Pinpoint the cell where the given text exists, returning its (X, Y) midpoint coordinate. 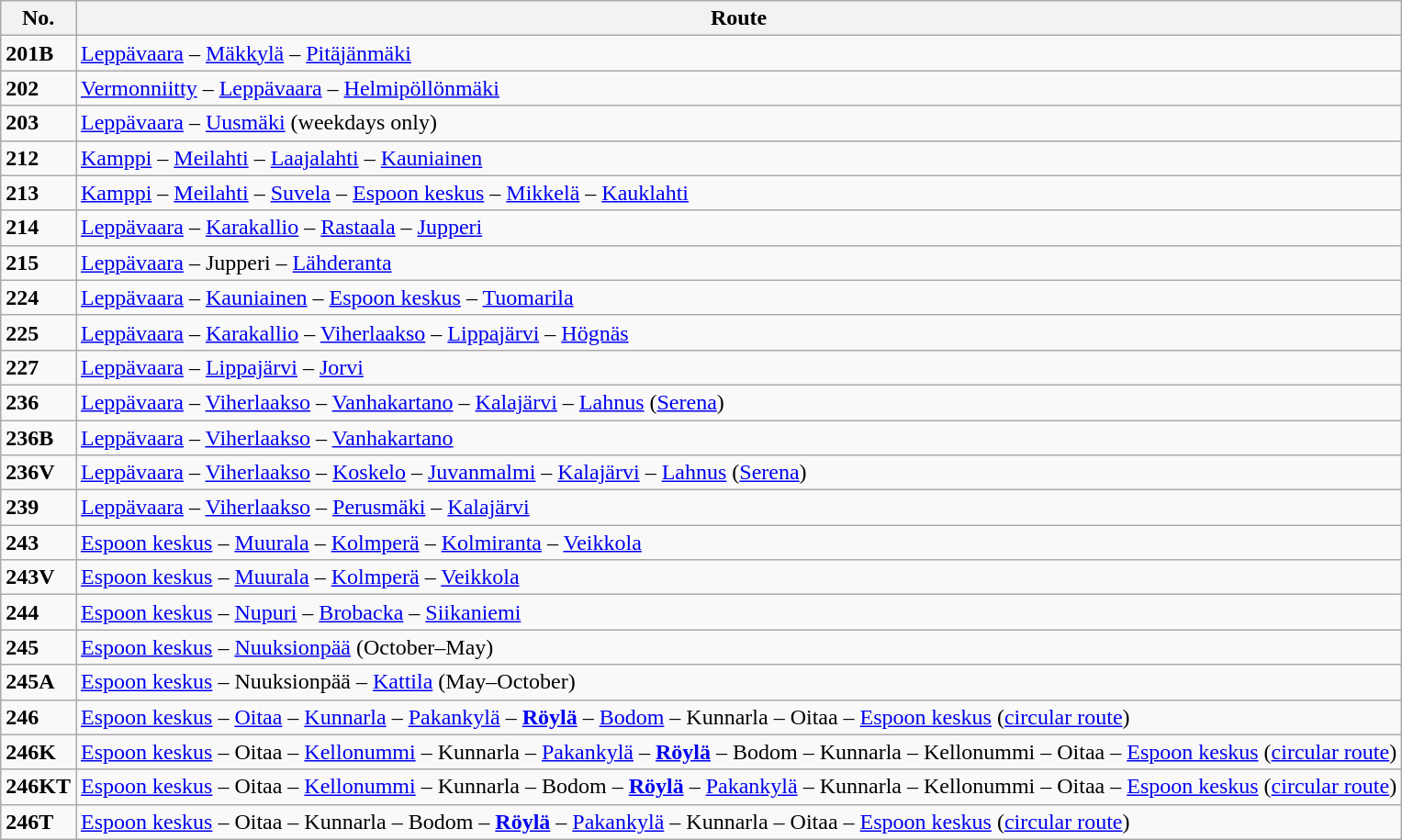
Espoon keskus – Muurala – Kolmperä – Kolmiranta – Veikkola (738, 543)
224 (39, 297)
Kamppi – Meilahti – Suvela – Espoon keskus – Mikkelä – Kauklahti (738, 193)
214 (39, 228)
No. (39, 18)
Espoon keskus – Nuuksionpää – Kattila (May–October) (738, 682)
202 (39, 88)
Route (738, 18)
236V (39, 473)
Espoon keskus – Nuuksionpää (October–May) (738, 647)
227 (39, 367)
Leppävaara – Karakallio – Viherlaakso – Lippajärvi – Högnäs (738, 332)
239 (39, 508)
Espoon keskus – Oitaa – Kunnarla – Pakankylä – Röylä – Bodom – Kunnarla – Oitaa – Espoon keskus (circular route) (738, 717)
Vermonniitty – Leppävaara – Helmipöllönmäki (738, 88)
236B (39, 438)
245A (39, 682)
Leppävaara – Kauniainen – Espoon keskus – Tuomarila (738, 297)
246K (39, 752)
236 (39, 402)
246T (39, 822)
Espoon keskus – Oitaa – Kellonummi – Kunnarla – Bodom – Röylä – Pakankylä – Kunnarla – Kellonummi – Oitaa – Espoon keskus (circular route) (738, 787)
Espoon keskus – Oitaa – Kellonummi – Kunnarla – Pakankylä – Röylä – Bodom – Kunnarla – Kellonummi – Oitaa – Espoon keskus (circular route) (738, 752)
Leppävaara – Viherlaakso – Perusmäki – Kalajärvi (738, 508)
Leppävaara – Viherlaakso – Vanhakartano (738, 438)
246KT (39, 787)
243 (39, 543)
Kamppi – Meilahti – Laajalahti – Kauniainen (738, 158)
Leppävaara – Mäkkylä – Pitäjänmäki (738, 53)
Leppävaara – Lippajärvi – Jorvi (738, 367)
244 (39, 612)
225 (39, 332)
Leppävaara – Jupperi – Lähderanta (738, 263)
243V (39, 577)
Espoon keskus – Muurala – Kolmperä – Veikkola (738, 577)
245 (39, 647)
Leppävaara – Viherlaakso – Vanhakartano – Kalajärvi – Lahnus (Serena) (738, 402)
Leppävaara – Uusmäki (weekdays only) (738, 123)
203 (39, 123)
213 (39, 193)
Leppävaara – Viherlaakso – Koskelo – Juvanmalmi – Kalajärvi – Lahnus (Serena) (738, 473)
246 (39, 717)
Espoon keskus – Oitaa – Kunnarla – Bodom – Röylä – Pakankylä – Kunnarla – Oitaa – Espoon keskus (circular route) (738, 822)
Espoon keskus – Nupuri – Brobacka – Siikaniemi (738, 612)
201B (39, 53)
212 (39, 158)
215 (39, 263)
Leppävaara – Karakallio – Rastaala – Jupperi (738, 228)
